Return the [X, Y] coordinate for the center point of the cell that contains the specified text.  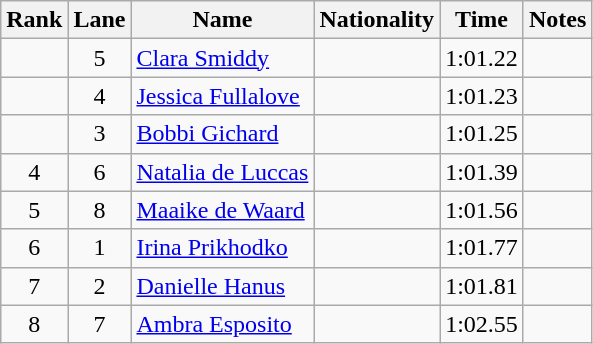
Name [222, 20]
Jessica Fullalove [222, 96]
1:01.56 [482, 210]
1 [100, 248]
2 [100, 286]
Irina Prikhodko [222, 248]
1:01.23 [482, 96]
1:01.22 [482, 58]
Nationality [377, 20]
Danielle Hanus [222, 286]
1:02.55 [482, 324]
Natalia de Luccas [222, 172]
Clara Smiddy [222, 58]
1:01.39 [482, 172]
Rank [34, 20]
1:01.25 [482, 134]
1:01.81 [482, 286]
Notes [557, 20]
Bobbi Gichard [222, 134]
Lane [100, 20]
Time [482, 20]
Maaike de Waard [222, 210]
Ambra Esposito [222, 324]
3 [100, 134]
1:01.77 [482, 248]
